Identify which cell holds the provided text, then report its [x, y] central coordinate. 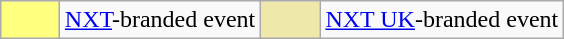
NXT UK-branded event [442, 20]
NXT-branded event [160, 20]
